Extract the [x, y] coordinate from the center of the cell holding the provided text.  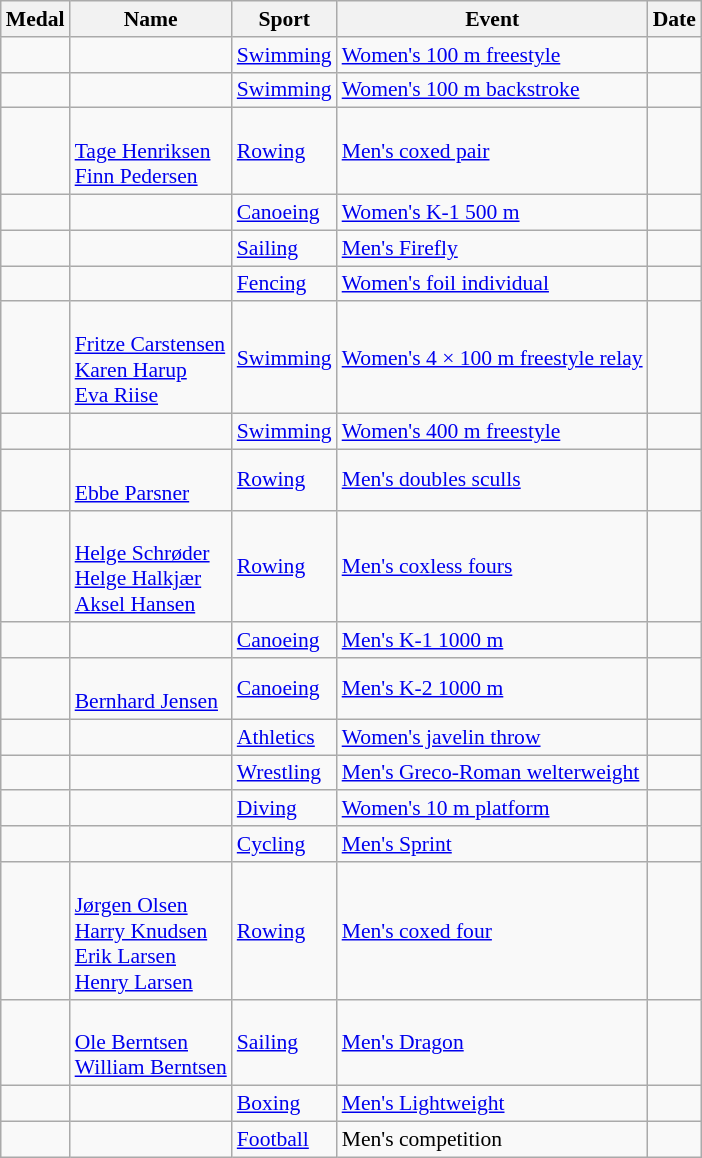
Women's 10 m platform [492, 809]
Date [674, 19]
Women's 100 m freestyle [492, 55]
Men's coxed four [492, 931]
Women's 100 m backstroke [492, 90]
Football [284, 1140]
Ebbe Parsner [151, 480]
Men's K-1 1000 m [492, 641]
Men's coxed pair [492, 152]
Men's coxless fours [492, 566]
Men's Firefly [492, 248]
Women's foil individual [492, 284]
Fencing [284, 284]
Ole BerntsenWilliam Berntsen [151, 1042]
Fritze Carstensen Karen HarupEva Riise [151, 358]
Men's Sprint [492, 844]
Men's Dragon [492, 1042]
Medal [36, 19]
Name [151, 19]
Wrestling [284, 773]
Women's javelin throw [492, 737]
Men's Lightweight [492, 1104]
Women's K-1 500 m [492, 213]
Boxing [284, 1104]
Men's doubles sculls [492, 480]
Men's Greco-Roman welterweight [492, 773]
Tage Henriksen Finn Pedersen [151, 152]
Men's K-2 1000 m [492, 688]
Sport [284, 19]
Event [492, 19]
Bernhard Jensen [151, 688]
Cycling [284, 844]
Helge Schrøder Helge Halkjær Aksel Hansen [151, 566]
Women's 400 m freestyle [492, 432]
Women's 4 × 100 m freestyle relay [492, 358]
Jørgen OlsenHarry KnudsenErik LarsenHenry Larsen [151, 931]
Men's competition [492, 1140]
Athletics [284, 737]
Diving [284, 809]
